For the text-containing cell, return its midpoint in (X, Y) coordinate format. 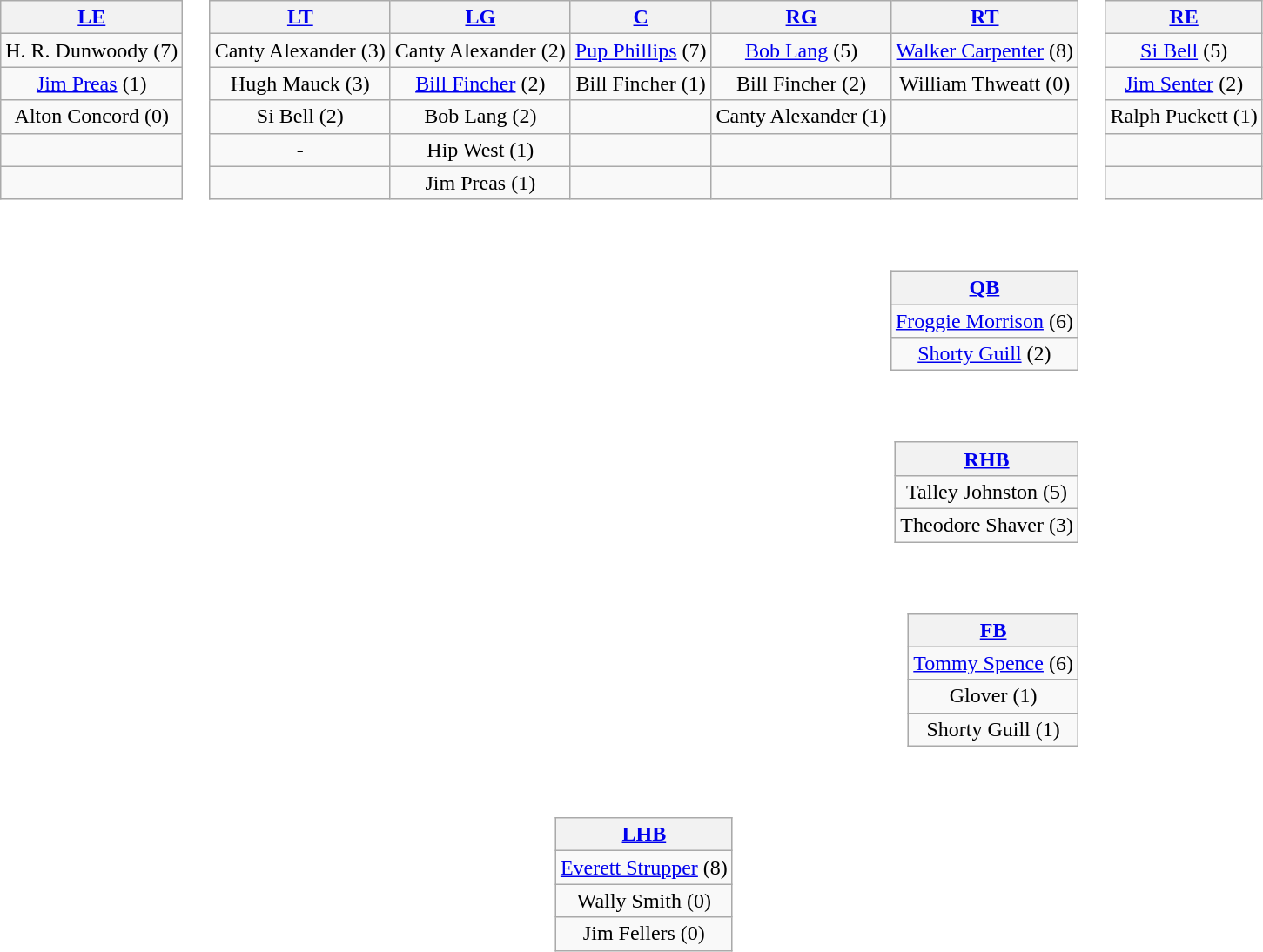
FB (994, 630)
Bob Lang (5) (801, 50)
QB Froggie Morrison (6) Shorty Guill (2) (655, 309)
RE (1184, 17)
RHB (987, 459)
Alton Concord (0) (92, 117)
Jim Senter (2) (1184, 84)
Pup Phillips (7) (641, 50)
Walker Carpenter (8) (984, 50)
Tommy Spence (6) (994, 663)
Wally Smith (0) (644, 901)
QB (984, 288)
H. R. Dunwoody (7) (92, 50)
William Thweatt (0) (984, 84)
Bob Lang (2) (480, 117)
Shorty Guill (2) (984, 354)
- (299, 150)
Ralph Puckett (1) (1184, 117)
RG (801, 17)
LHB (644, 835)
LG (480, 17)
Bill Fincher (1) (641, 84)
LE (92, 17)
Hip West (1) (480, 150)
LT (299, 17)
Everett Strupper (8) (644, 868)
Canty Alexander (3) (299, 50)
Si Bell (2) (299, 117)
Talley Johnston (5) (987, 492)
Glover (1) (994, 696)
Canty Alexander (2) (480, 50)
Hugh Mauck (3) (299, 84)
Froggie Morrison (6) (984, 321)
Theodore Shaver (3) (987, 525)
Si Bell (5) (1184, 50)
FB Tommy Spence (6) Glover (1) Shorty Guill (1) (655, 668)
Jim Fellers (0) (644, 934)
Canty Alexander (1) (801, 117)
C (641, 17)
RHB Talley Johnston (5) Theodore Shaver (3) (655, 480)
Shorty Guill (1) (994, 729)
RT (984, 17)
